Pinpoint the cell where the given text exists, returning its [x, y] midpoint coordinate. 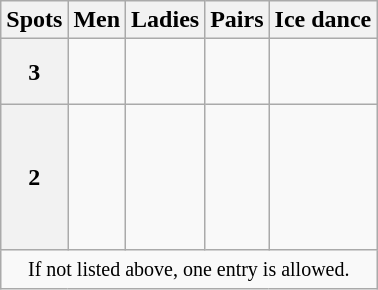
If not listed above, one entry is allowed. [189, 269]
2 [34, 177]
Pairs [237, 20]
Men [97, 20]
Spots [34, 20]
Ice dance [323, 20]
3 [34, 72]
Ladies [166, 20]
